Return (x, y) of the center of cell containing provided text 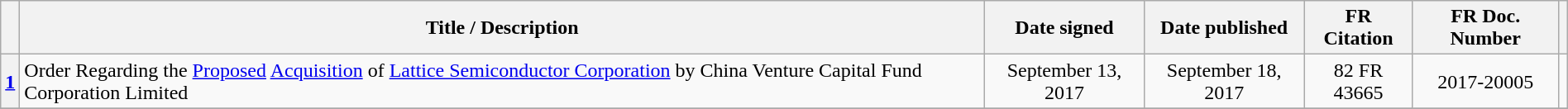
September 18, 2017 (1224, 81)
Date signed (1064, 28)
FR Doc. Number (1485, 28)
September 13, 2017 (1064, 81)
2017-20005 (1485, 81)
FR Citation (1359, 28)
82 FR 43665 (1359, 81)
Date published (1224, 28)
1 (10, 81)
Title / Description (503, 28)
Order Regarding the Proposed Acquisition of Lattice Semiconductor Corporation by China Venture Capital Fund Corporation Limited (503, 81)
